Return [X, Y] of the center of cell containing provided text 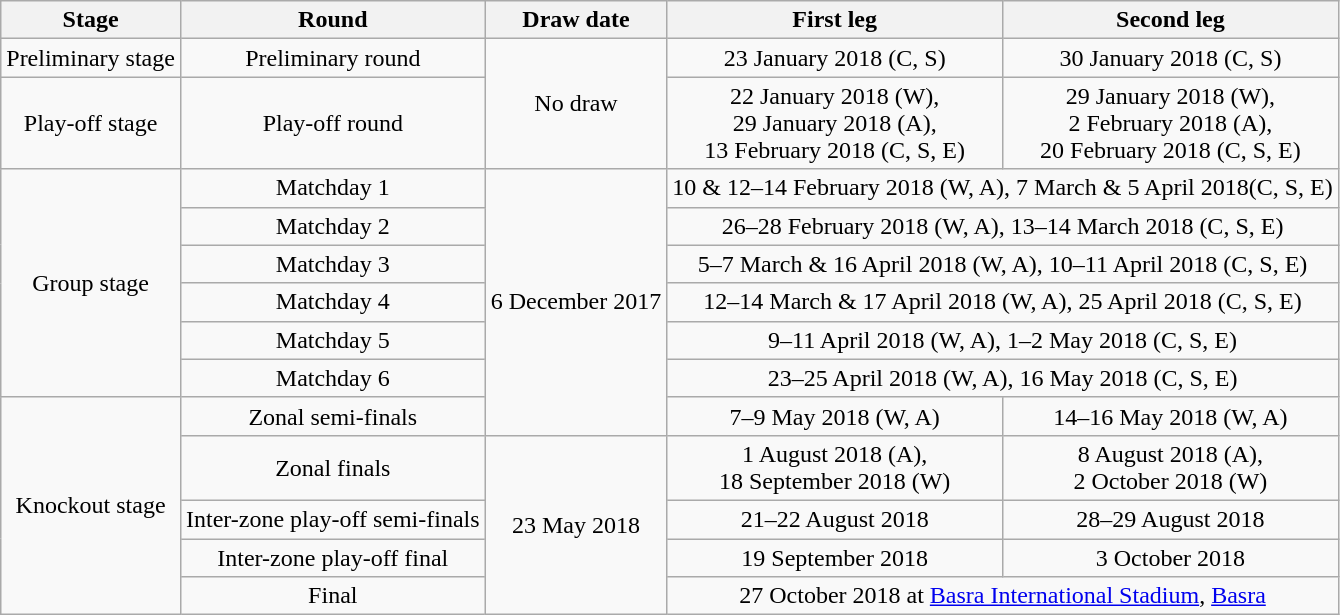
5–7 March & 16 April 2018 (W, A), 10–11 April 2018 (C, S, E) [1002, 264]
22 January 2018 (W),29 January 2018 (A),13 February 2018 (C, S, E) [835, 123]
Round [332, 20]
27 October 2018 at Basra International Stadium, Basra [1002, 596]
Zonal finals [332, 468]
14–16 May 2018 (W, A) [1171, 416]
26–28 February 2018 (W, A), 13–14 March 2018 (C, S, E) [1002, 226]
Play-off stage [91, 123]
Zonal semi-finals [332, 416]
Inter-zone play-off final [332, 557]
Matchday 4 [332, 302]
10 & 12–14 February 2018 (W, A), 7 March & 5 April 2018(C, S, E) [1002, 188]
19 September 2018 [835, 557]
21–22 August 2018 [835, 519]
First leg [835, 20]
3 October 2018 [1171, 557]
Second leg [1171, 20]
23 January 2018 (C, S) [835, 58]
Final [332, 596]
Knockout stage [91, 506]
Preliminary stage [91, 58]
Preliminary round [332, 58]
Matchday 3 [332, 264]
Matchday 6 [332, 378]
Inter-zone play-off semi-finals [332, 519]
No draw [576, 104]
23–25 April 2018 (W, A), 16 May 2018 (C, S, E) [1002, 378]
Matchday 2 [332, 226]
1 August 2018 (A),18 September 2018 (W) [835, 468]
Stage [91, 20]
8 August 2018 (A),2 October 2018 (W) [1171, 468]
7–9 May 2018 (W, A) [835, 416]
6 December 2017 [576, 302]
29 January 2018 (W),2 February 2018 (A),20 February 2018 (C, S, E) [1171, 123]
Draw date [576, 20]
30 January 2018 (C, S) [1171, 58]
28–29 August 2018 [1171, 519]
12–14 March & 17 April 2018 (W, A), 25 April 2018 (C, S, E) [1002, 302]
9–11 April 2018 (W, A), 1–2 May 2018 (C, S, E) [1002, 340]
Group stage [91, 283]
Play-off round [332, 123]
Matchday 5 [332, 340]
Matchday 1 [332, 188]
23 May 2018 [576, 524]
